Output the (X, Y) coordinate of the center of the cell containing the given text.  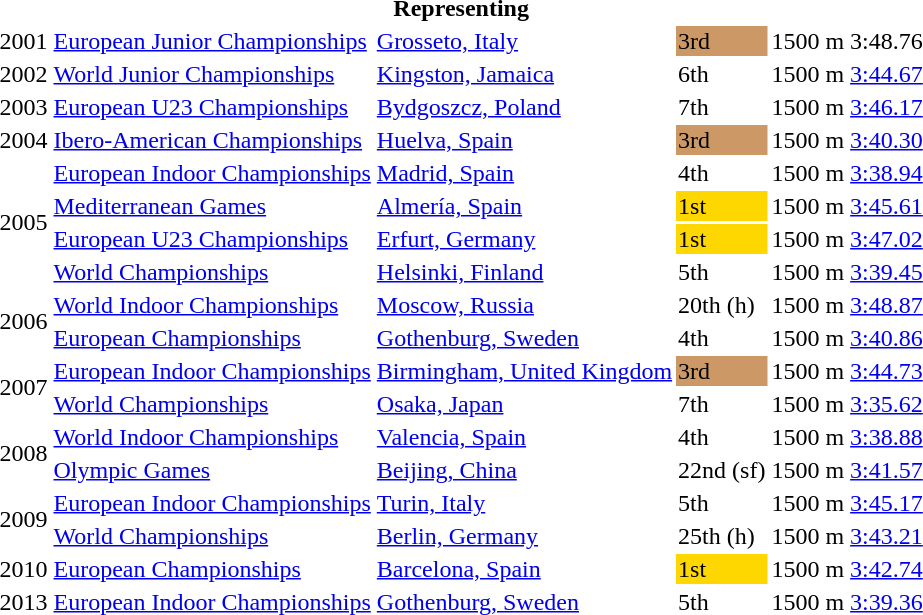
Beijing, China (524, 470)
World Junior Championships (212, 74)
Olympic Games (212, 470)
Madrid, Spain (524, 173)
20th (h) (722, 305)
Barcelona, Spain (524, 569)
Kingston, Jamaica (524, 74)
Turin, Italy (524, 503)
Ibero-American Championships (212, 140)
25th (h) (722, 536)
22nd (sf) (722, 470)
6th (722, 74)
Huelva, Spain (524, 140)
Berlin, Germany (524, 536)
Moscow, Russia (524, 305)
Osaka, Japan (524, 404)
Erfurt, Germany (524, 239)
Helsinki, Finland (524, 272)
European Junior Championships (212, 41)
Bydgoszcz, Poland (524, 107)
Mediterranean Games (212, 206)
Birmingham, United Kingdom (524, 371)
Gothenburg, Sweden (524, 338)
Grosseto, Italy (524, 41)
Valencia, Spain (524, 437)
Almería, Spain (524, 206)
